Identify which cell holds the provided text, then report its [X, Y] central coordinate. 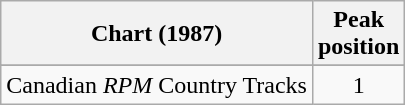
1 [358, 85]
Peakposition [358, 34]
Canadian RPM Country Tracks [157, 85]
Chart (1987) [157, 34]
